Return the [x, y] coordinate for the center point of the cell that contains the specified text.  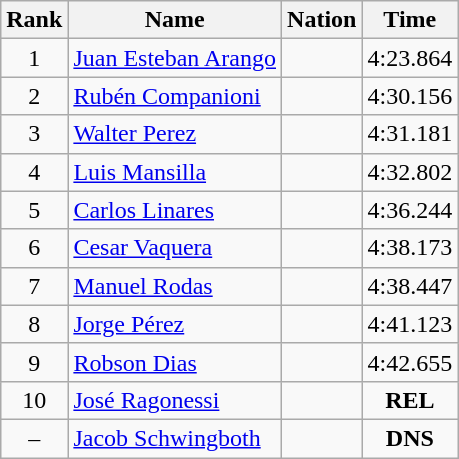
DNS [410, 438]
Jacob Schwingboth [175, 438]
Luis Mansilla [175, 172]
4:30.156 [410, 96]
10 [34, 400]
4:23.864 [410, 58]
Rank [34, 20]
3 [34, 134]
9 [34, 362]
1 [34, 58]
Rubén Companioni [175, 96]
4:38.447 [410, 286]
REL [410, 400]
Name [175, 20]
Robson Dias [175, 362]
4 [34, 172]
Carlos Linares [175, 210]
8 [34, 324]
4:38.173 [410, 248]
7 [34, 286]
4:31.181 [410, 134]
2 [34, 96]
José Ragonessi [175, 400]
4:42.655 [410, 362]
Time [410, 20]
4:41.123 [410, 324]
Manuel Rodas [175, 286]
Walter Perez [175, 134]
– [34, 438]
Cesar Vaquera [175, 248]
5 [34, 210]
Juan Esteban Arango [175, 58]
4:32.802 [410, 172]
6 [34, 248]
4:36.244 [410, 210]
Nation [322, 20]
Jorge Pérez [175, 324]
